Capture the cell that displays the provided text and extract its [x, y] central coordinate. 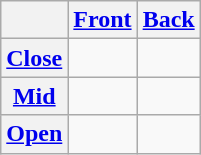
Mid [34, 96]
Front [102, 20]
Back [168, 20]
Open [34, 134]
Close [34, 58]
